Return (x, y) of the center of cell containing provided text 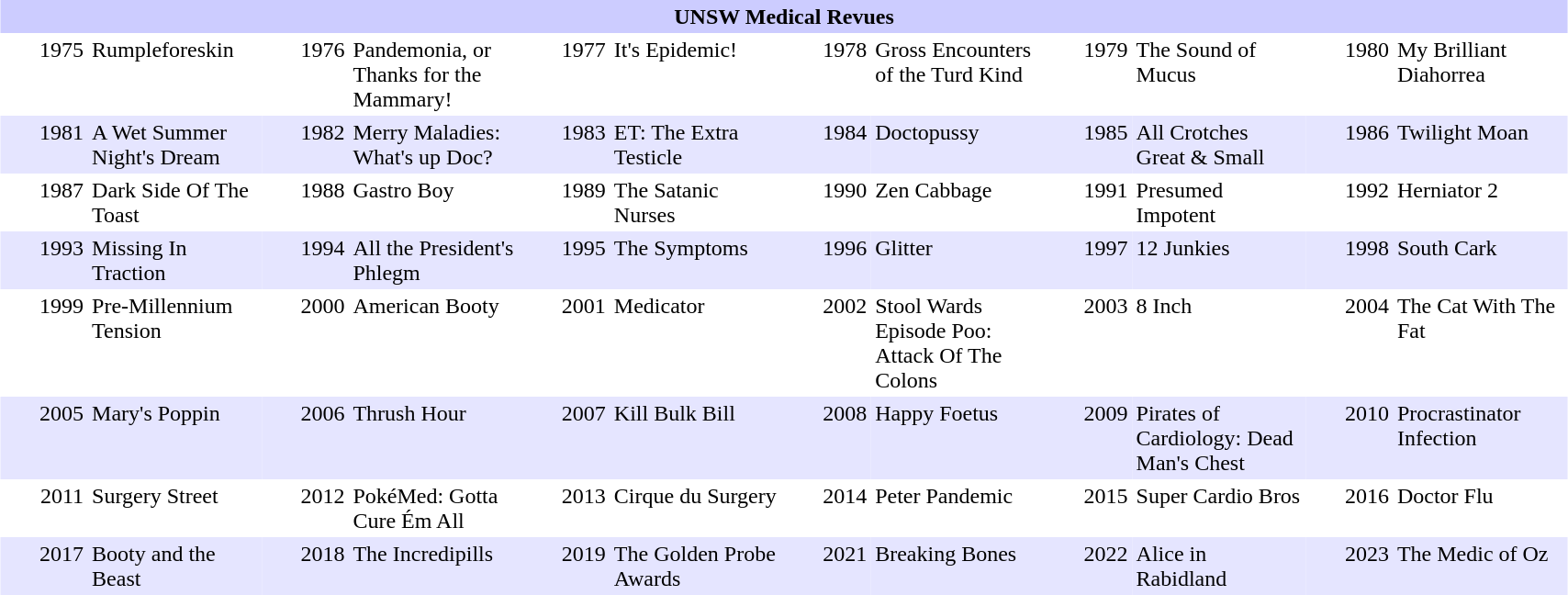
Pirates of Cardiology: Dead Man's Chest (1219, 438)
2021 (828, 566)
Pre-Millennium Tension (175, 343)
1989 (567, 202)
It's Epidemic! (697, 74)
2009 (1089, 438)
1985 (1089, 145)
1995 (567, 261)
2019 (567, 566)
Kill Bulk Bill (697, 438)
PokéMed: Gotta Cure Ém All (436, 509)
Doctopussy (958, 145)
UNSW Medical Revues (784, 17)
Cirque du Surgery (697, 509)
Stool Wards Episode Poo: Attack Of The Colons (958, 343)
2001 (567, 343)
The Cat With The Fat (1480, 343)
1978 (828, 74)
2002 (828, 343)
American Booty (436, 343)
1983 (567, 145)
Herniator 2 (1480, 202)
2007 (567, 438)
The Medic of Oz (1480, 566)
Zen Cabbage (958, 202)
Glitter (958, 261)
2004 (1350, 343)
A Wet Summer Night's Dream (175, 145)
1984 (828, 145)
Booty and the Beast (175, 566)
1997 (1089, 261)
2008 (828, 438)
Missing In Traction (175, 261)
Gross Encounters of the Turd Kind (958, 74)
Breaking Bones (958, 566)
2015 (1089, 509)
2006 (305, 438)
2016 (1350, 509)
1977 (567, 74)
Pandemonia, or Thanks for the Mammary! (436, 74)
Presumed Impotent (1219, 202)
South Cark (1480, 261)
1986 (1350, 145)
Procrastinator Infection (1480, 438)
All Crotches Great & Small (1219, 145)
2014 (828, 509)
2018 (305, 566)
Dark Side Of The Toast (175, 202)
The Incredipills (436, 566)
1992 (1350, 202)
2012 (305, 509)
1988 (305, 202)
ET: The Extra Testicle (697, 145)
1990 (828, 202)
1987 (44, 202)
2011 (44, 509)
1975 (44, 74)
The Golden Probe Awards (697, 566)
Super Cardio Bros (1219, 509)
Merry Maladies: What's up Doc? (436, 145)
Surgery Street (175, 509)
1979 (1089, 74)
2003 (1089, 343)
8 Inch (1219, 343)
2013 (567, 509)
Gastro Boy (436, 202)
Twilight Moan (1480, 145)
1982 (305, 145)
1998 (1350, 261)
My Brilliant Diahorrea (1480, 74)
2005 (44, 438)
1999 (44, 343)
The Sound of Mucus (1219, 74)
Happy Foetus (958, 438)
2022 (1089, 566)
The Symptoms (697, 261)
1994 (305, 261)
Medicator (697, 343)
1993 (44, 261)
2023 (1350, 566)
Mary's Poppin (175, 438)
Peter Pandemic (958, 509)
Doctor Flu (1480, 509)
2017 (44, 566)
1980 (1350, 74)
1981 (44, 145)
1976 (305, 74)
The Satanic Nurses (697, 202)
Alice in Rabidland (1219, 566)
12 Junkies (1219, 261)
2000 (305, 343)
1996 (828, 261)
All the President's Phlegm (436, 261)
Rumpleforeskin (175, 74)
Thrush Hour (436, 438)
1991 (1089, 202)
2010 (1350, 438)
